Return (x, y) of the center of cell containing provided text 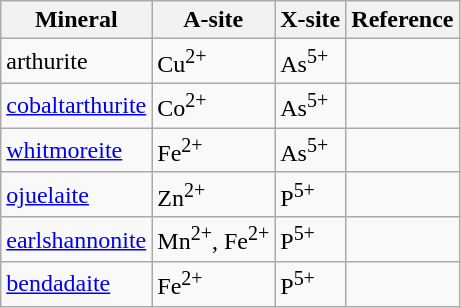
Mn2+, Fe2+ (214, 240)
whitmoreite (76, 150)
Mineral (76, 20)
A-site (214, 20)
Reference (402, 20)
arthurite (76, 62)
ojuelaite (76, 194)
bendadaite (76, 284)
cobaltarthurite (76, 106)
Cu2+ (214, 62)
X-site (310, 20)
Zn2+ (214, 194)
Co2+ (214, 106)
earlshannonite (76, 240)
